Identify which cell holds the provided text, then report its [X, Y] central coordinate. 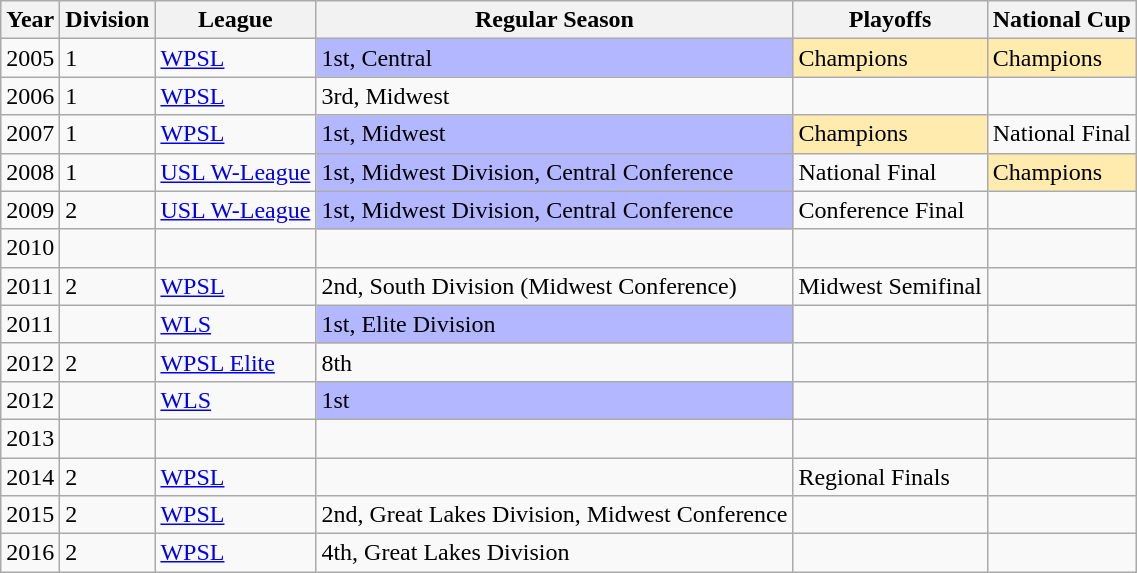
2010 [30, 248]
1st, Elite Division [554, 324]
1st [554, 400]
2014 [30, 477]
Midwest Semifinal [890, 286]
2nd, Great Lakes Division, Midwest Conference [554, 515]
2015 [30, 515]
2nd, South Division (Midwest Conference) [554, 286]
Conference Final [890, 210]
Playoffs [890, 20]
2013 [30, 438]
2016 [30, 553]
Year [30, 20]
2006 [30, 96]
3rd, Midwest [554, 96]
8th [554, 362]
1st, Central [554, 58]
Regular Season [554, 20]
4th, Great Lakes Division [554, 553]
1st, Midwest [554, 134]
WPSL Elite [236, 362]
2008 [30, 172]
2005 [30, 58]
2007 [30, 134]
Regional Finals [890, 477]
2009 [30, 210]
Division [108, 20]
National Cup [1062, 20]
League [236, 20]
